Return (x, y) of the center of cell containing provided text 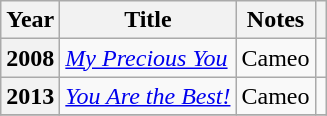
Notes (276, 20)
2008 (30, 58)
Year (30, 20)
You Are the Best! (148, 96)
2013 (30, 96)
My Precious You (148, 58)
Title (148, 20)
